Return [x, y] of the center of cell containing provided text 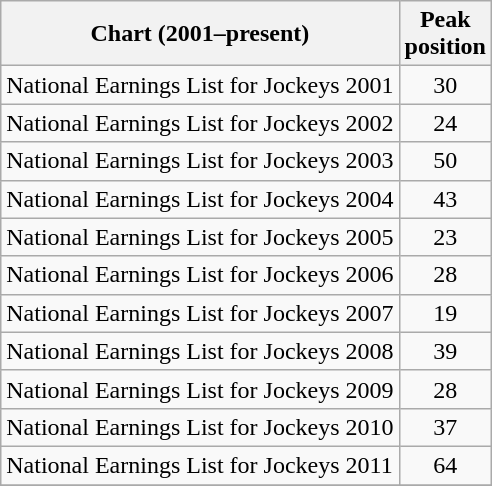
50 [445, 161]
43 [445, 199]
37 [445, 427]
National Earnings List for Jockeys 2009 [200, 389]
National Earnings List for Jockeys 2004 [200, 199]
Peakposition [445, 34]
National Earnings List for Jockeys 2005 [200, 237]
Chart (2001–present) [200, 34]
National Earnings List for Jockeys 2006 [200, 275]
National Earnings List for Jockeys 2007 [200, 313]
National Earnings List for Jockeys 2002 [200, 123]
64 [445, 465]
23 [445, 237]
National Earnings List for Jockeys 2011 [200, 465]
National Earnings List for Jockeys 2003 [200, 161]
19 [445, 313]
30 [445, 85]
National Earnings List for Jockeys 2008 [200, 351]
39 [445, 351]
24 [445, 123]
National Earnings List for Jockeys 2010 [200, 427]
National Earnings List for Jockeys 2001 [200, 85]
